Output the (x, y) coordinate of the center of the cell containing the given text.  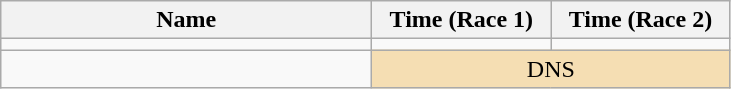
Time (Race 2) (640, 20)
DNS (551, 69)
Name (186, 20)
Time (Race 1) (462, 20)
